Identify which cell holds the provided text, then report its [X, Y] central coordinate. 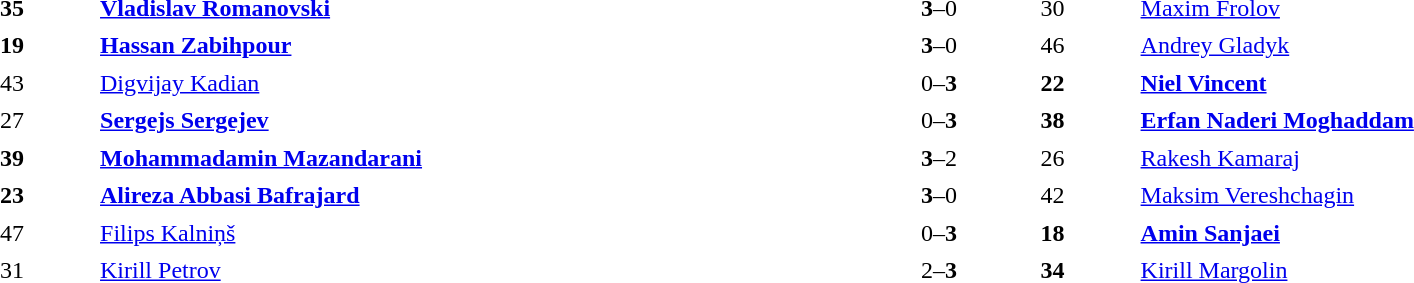
Sergejs Sergejev [469, 121]
3–2 [938, 158]
Digvijay Kadian [469, 83]
18 [1086, 233]
42 [1086, 195]
Alireza Abbasi Bafrajard [469, 195]
Filips Kalniņš [469, 233]
22 [1086, 83]
Hassan Zabihpour [469, 45]
38 [1086, 121]
Mohammadamin Mazandarani [469, 158]
26 [1086, 158]
46 [1086, 45]
